Identify which cell holds the provided text, then report its [X, Y] central coordinate. 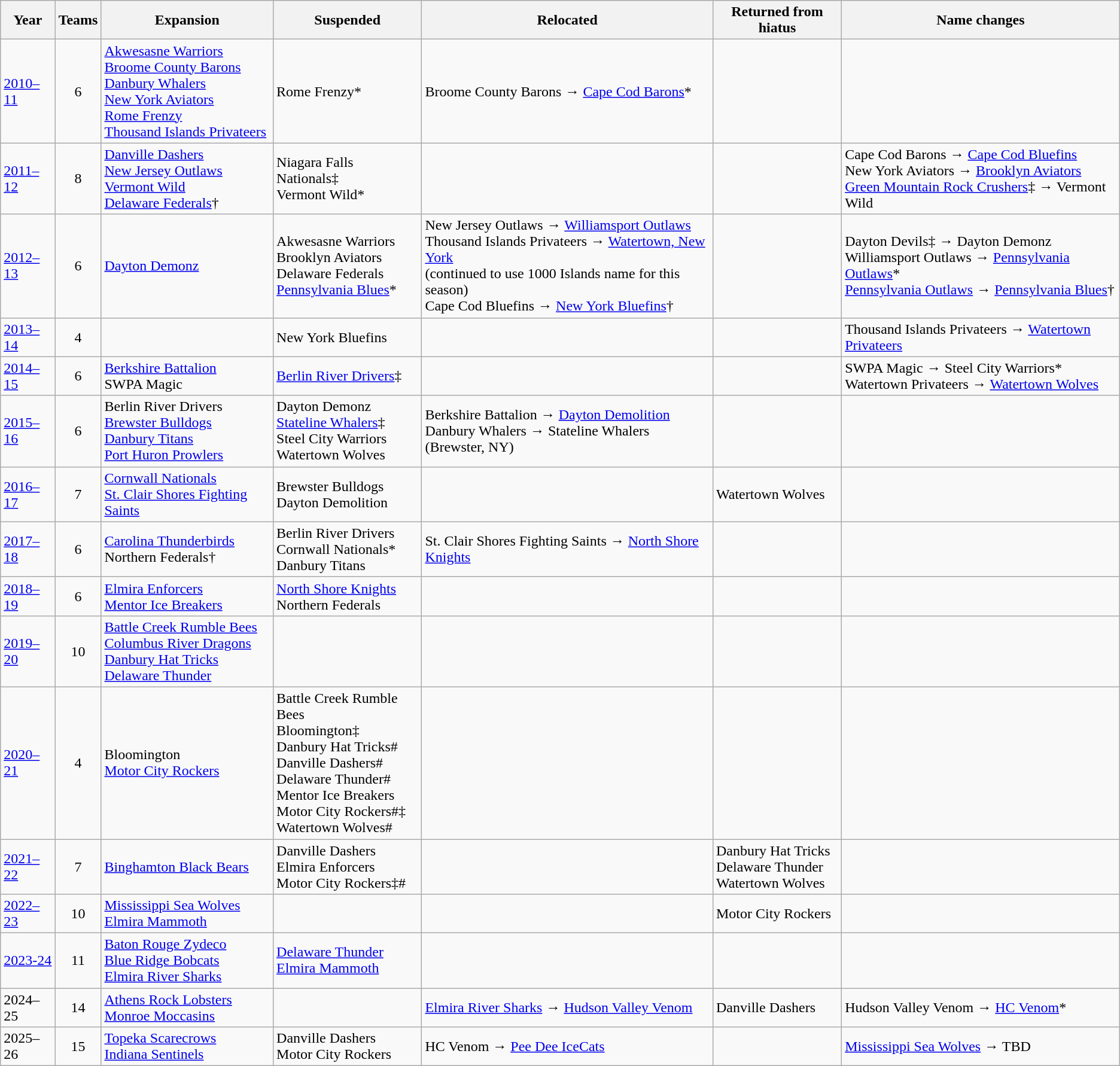
Elmira EnforcersMentor Ice Breakers [187, 596]
8 [78, 178]
2014–15 [28, 376]
New York Bluefins [348, 337]
Brewster BulldogsDayton Demolition [348, 494]
Hudson Valley Venom → HC Venom* [981, 1007]
Danville Dashers [777, 1007]
Danville DashersMotor City Rockers [348, 1047]
Baton Rouge ZydecoBlue Ridge BobcatsElmira River Sharks [187, 961]
2024–25 [28, 1007]
Thousand Islands Privateers → Watertown Privateers [981, 337]
Dayton Devils‡ → Dayton DemonzWilliamsport Outlaws → Pennsylvania Outlaws*Pennsylvania Outlaws → Pennsylvania Blues† [981, 266]
2010–11 [28, 91]
Mississippi Sea Wolves → TBD [981, 1047]
BloomingtonMotor City Rockers [187, 763]
Cape Cod Barons → Cape Cod BluefinsNew York Aviators → Brooklyn AviatorsGreen Mountain Rock Crushers‡ → Vermont Wild [981, 178]
Rome Frenzy* [348, 91]
Mississippi Sea WolvesElmira Mammoth [187, 914]
Binghamton Black Bears [187, 866]
HC Venom → Pee Dee IceCats [567, 1047]
St. Clair Shores Fighting Saints → North Shore Knights [567, 549]
2021–22 [28, 866]
Carolina ThunderbirdsNorthern Federals† [187, 549]
Relocated [567, 20]
2015–16 [28, 431]
11 [78, 961]
Battle Creek Rumble BeesBloomington‡Danbury Hat Tricks#Danville Dashers#Delaware Thunder#Mentor Ice BreakersMotor City Rockers#‡Watertown Wolves# [348, 763]
Battle Creek Rumble BeesColumbus River DragonsDanbury Hat TricksDelaware Thunder [187, 651]
Berkshire Battalion → Dayton DemolitionDanbury Whalers → Stateline Whalers (Brewster, NY) [567, 431]
Cornwall NationalsSt. Clair Shores Fighting Saints [187, 494]
Athens Rock LobstersMonroe Moccasins [187, 1007]
Topeka ScarecrowsIndiana Sentinels [187, 1047]
2020–21 [28, 763]
Motor City Rockers [777, 914]
2012–13 [28, 266]
Berlin River DriversBrewster BulldogsDanbury TitansPort Huron Prowlers [187, 431]
Akwesasne WarriorsBrooklyn AviatorsDelaware FederalsPennsylvania Blues* [348, 266]
Dayton DemonzStateline Whalers‡Steel City WarriorsWatertown Wolves [348, 431]
2017–18 [28, 549]
Watertown Wolves [777, 494]
Elmira River Sharks → Hudson Valley Venom [567, 1007]
Berlin River DriversCornwall Nationals*Danbury Titans [348, 549]
Berlin River Drivers‡ [348, 376]
2019–20 [28, 651]
Delaware ThunderElmira Mammoth [348, 961]
2025–26 [28, 1047]
Expansion [187, 20]
15 [78, 1047]
2023-24 [28, 961]
2011–12 [28, 178]
Akwesasne WarriorsBroome County BaronsDanbury WhalersNew York AviatorsRome FrenzyThousand Islands Privateers [187, 91]
Name changes [981, 20]
Danville DashersNew Jersey OutlawsVermont WildDelaware Federals† [187, 178]
Broome County Barons → Cape Cod Barons* [567, 91]
Dayton Demonz [187, 266]
Teams [78, 20]
Niagara Falls Nationals‡Vermont Wild* [348, 178]
SWPA Magic → Steel City Warriors*Watertown Privateers → Watertown Wolves [981, 376]
Year [28, 20]
Suspended [348, 20]
2016–17 [28, 494]
Danville DashersElmira EnforcersMotor City Rockers‡# [348, 866]
2022–23 [28, 914]
Returned from hiatus [777, 20]
14 [78, 1007]
Berkshire BattalionSWPA Magic [187, 376]
North Shore KnightsNorthern Federals [348, 596]
2013–14 [28, 337]
Danbury Hat TricksDelaware ThunderWatertown Wolves [777, 866]
2018–19 [28, 596]
